Locate the cell with the specified text and output its [x, y] center coordinate. 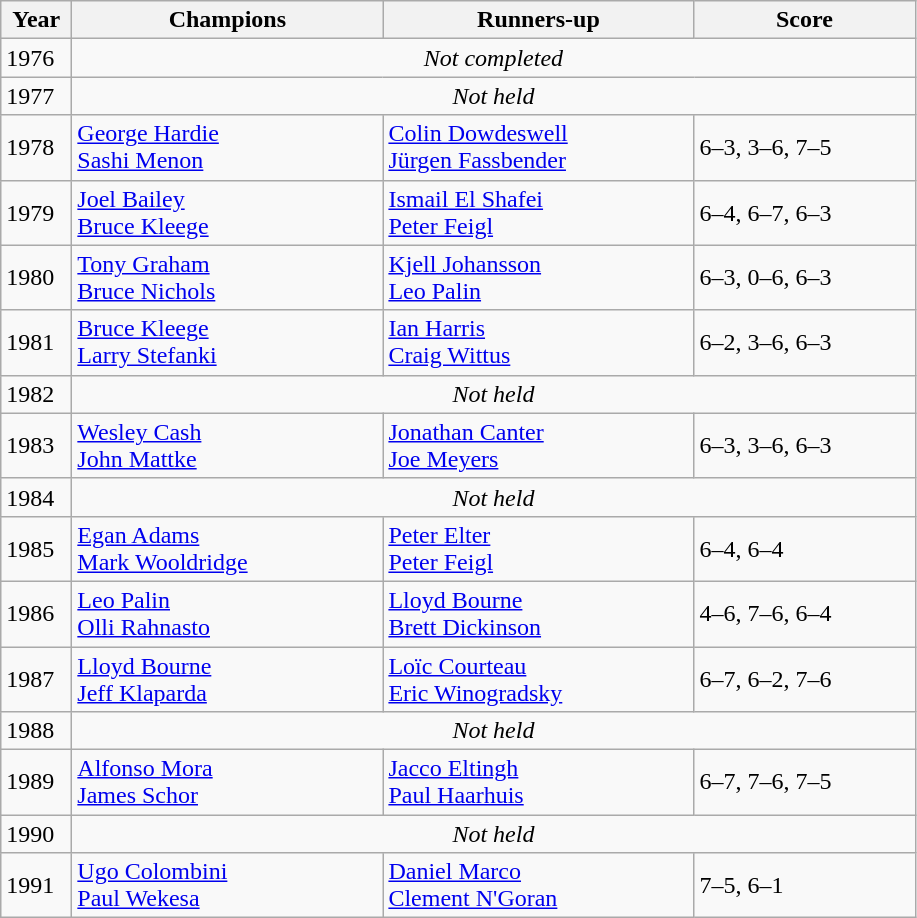
Bruce Kleege Larry Stefanki [228, 342]
Alfonso Mora James Schor [228, 782]
Not completed [494, 58]
6–3, 0–6, 6–3 [804, 278]
1989 [36, 782]
Score [804, 20]
4–6, 7–6, 6–4 [804, 614]
1978 [36, 148]
6–7, 6–2, 7–6 [804, 678]
Loïc Courteau Eric Winogradsky [538, 678]
Egan Adams Mark Wooldridge [228, 548]
Lloyd Bourne Jeff Klaparda [228, 678]
1981 [36, 342]
6–4, 6–4 [804, 548]
1988 [36, 731]
1977 [36, 96]
6–4, 6–7, 6–3 [804, 212]
Jonathan Canter Joe Meyers [538, 446]
1976 [36, 58]
Peter Elter Peter Feigl [538, 548]
6–3, 3–6, 7–5 [804, 148]
Joel Bailey Bruce Kleege [228, 212]
1990 [36, 834]
6–7, 7–6, 7–5 [804, 782]
George Hardie Sashi Menon [228, 148]
1991 [36, 886]
Ian Harris Craig Wittus [538, 342]
6–3, 3–6, 6–3 [804, 446]
1983 [36, 446]
1979 [36, 212]
7–5, 6–1 [804, 886]
1987 [36, 678]
Daniel Marco Clement N'Goran [538, 886]
Wesley Cash John Mattke [228, 446]
Leo Palin Olli Rahnasto [228, 614]
Year [36, 20]
Jacco Eltingh Paul Haarhuis [538, 782]
Tony Graham Bruce Nichols [228, 278]
1986 [36, 614]
1984 [36, 497]
Lloyd Bourne Brett Dickinson [538, 614]
6–2, 3–6, 6–3 [804, 342]
Runners-up [538, 20]
Kjell Johansson Leo Palin [538, 278]
1980 [36, 278]
1982 [36, 394]
Ismail El Shafei Peter Feigl [538, 212]
1985 [36, 548]
Colin Dowdeswell Jürgen Fassbender [538, 148]
Champions [228, 20]
Ugo Colombini Paul Wekesa [228, 886]
